Search for the cell housing the specified text and yield its [x, y] center coordinate. 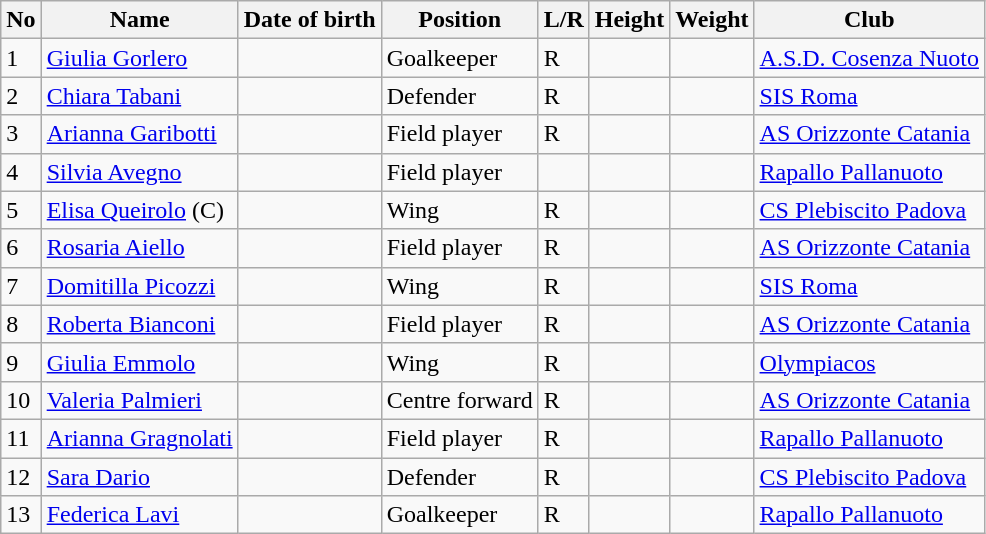
5 [21, 210]
4 [21, 172]
10 [21, 400]
Rosaria Aiello [140, 248]
Giulia Emmolo [140, 362]
Arianna Garibotti [140, 134]
Olympiacos [869, 362]
2 [21, 96]
Arianna Gragnolati [140, 438]
12 [21, 477]
1 [21, 58]
Club [869, 20]
Domitilla Picozzi [140, 286]
L/R [564, 20]
3 [21, 134]
Chiara Tabani [140, 96]
Giulia Gorlero [140, 58]
Position [460, 20]
7 [21, 286]
A.S.D. Cosenza Nuoto [869, 58]
Elisa Queirolo (C) [140, 210]
Valeria Palmieri [140, 400]
8 [21, 324]
No [21, 20]
13 [21, 515]
Centre forward [460, 400]
Silvia Avegno [140, 172]
Roberta Bianconi [140, 324]
6 [21, 248]
Sara Dario [140, 477]
Date of birth [310, 20]
Weight [712, 20]
11 [21, 438]
9 [21, 362]
Federica Lavi [140, 515]
Height [629, 20]
Name [140, 20]
